Scan for the cell matching the given text and deliver its (X, Y) coordinate at center. 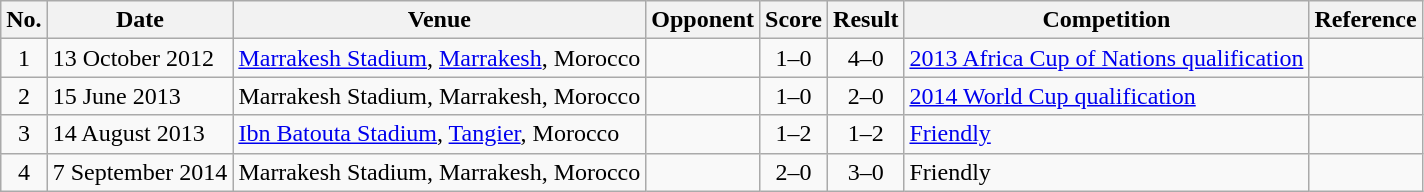
Score (794, 20)
3–0 (866, 172)
Reference (1366, 20)
2 (24, 96)
3 (24, 134)
4–0 (866, 58)
Opponent (703, 20)
1 (24, 58)
2014 World Cup qualification (1106, 96)
Venue (440, 20)
14 August 2013 (140, 134)
4 (24, 172)
Result (866, 20)
15 June 2013 (140, 96)
13 October 2012 (140, 58)
Ibn Batouta Stadium, Tangier, Morocco (440, 134)
Date (140, 20)
No. (24, 20)
2013 Africa Cup of Nations qualification (1106, 58)
Competition (1106, 20)
7 September 2014 (140, 172)
